Detect which cell encompasses the target text, then output its [X, Y] center coordinate. 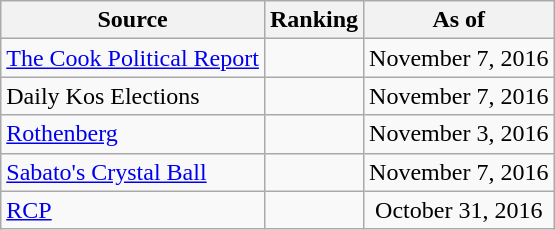
RCP [133, 210]
October 31, 2016 [459, 210]
Source [133, 20]
Rothenberg [133, 134]
November 3, 2016 [459, 134]
The Cook Political Report [133, 58]
Sabato's Crystal Ball [133, 172]
Daily Kos Elections [133, 96]
Ranking [314, 20]
As of [459, 20]
